Capture the cell that displays the provided text and extract its (x, y) central coordinate. 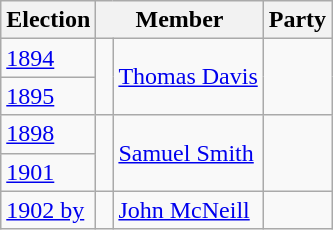
1898 (48, 134)
John McNeill (188, 210)
1901 (48, 172)
Samuel Smith (188, 153)
Party (297, 20)
1894 (48, 58)
Member (180, 20)
1895 (48, 96)
Election (48, 20)
Thomas Davis (188, 77)
1902 by (48, 210)
